Capture the cell that displays the provided text and extract its [x, y] central coordinate. 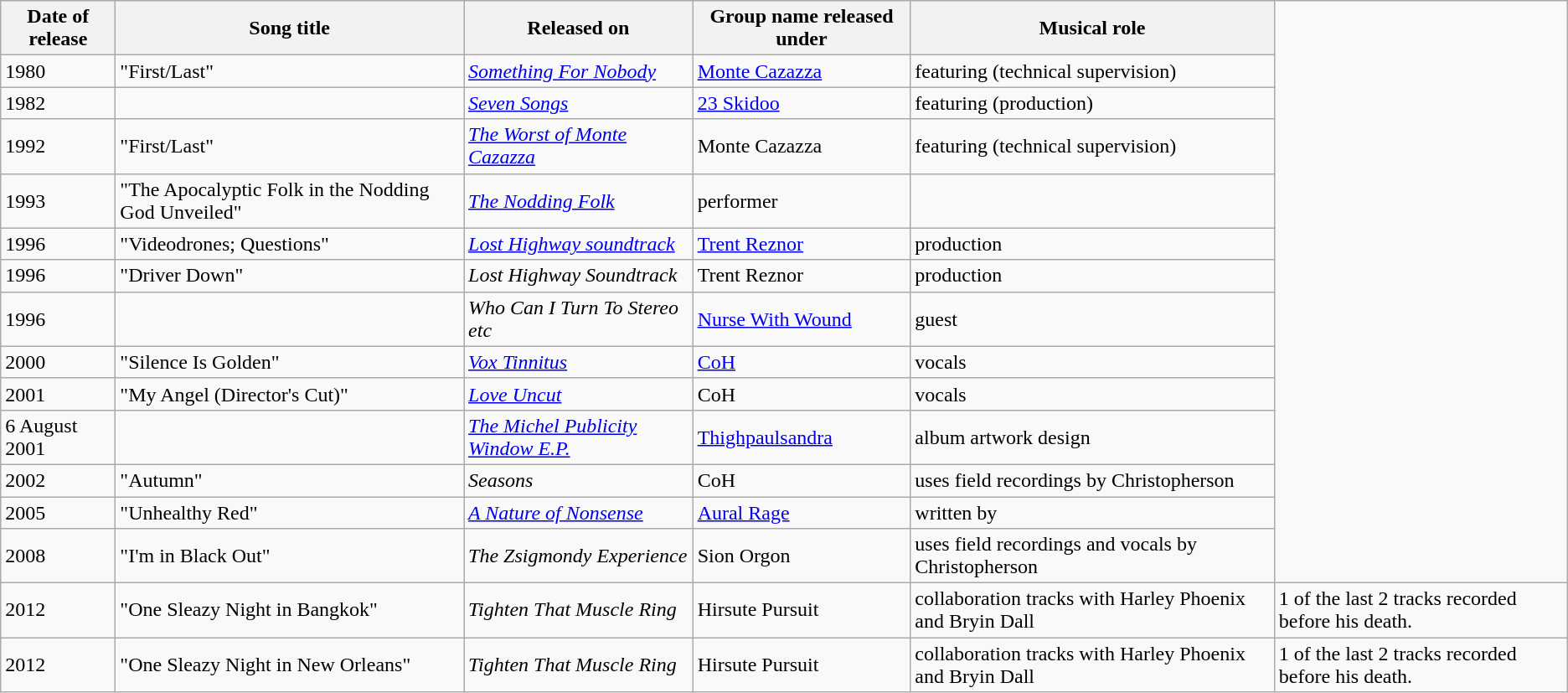
Seasons [579, 480]
6 August 2001 [59, 437]
Released on [579, 28]
"The Apocalyptic Folk in the Nodding God Unveiled" [290, 201]
written by [1092, 512]
2002 [59, 480]
Date of release [59, 28]
guest [1092, 318]
"Unhealthy Red" [290, 512]
1993 [59, 201]
The Michel Publicity Window E.P. [579, 437]
Nurse With Wound [802, 318]
2000 [59, 362]
2001 [59, 394]
Seven Songs [579, 103]
Love Uncut [579, 394]
The Worst of Monte Cazazza [579, 146]
"One Sleazy Night in Bangkok" [290, 610]
Musical role [1092, 28]
"Videodrones; Questions" [290, 244]
"My Angel (Director's Cut)" [290, 394]
Song title [290, 28]
Thighpaulsandra [802, 437]
"Driver Down" [290, 276]
The Nodding Folk [579, 201]
"Autumn" [290, 480]
1982 [59, 103]
album artwork design [1092, 437]
performer [802, 201]
The Zsigmondy Experience [579, 556]
1992 [59, 146]
Sion Orgon [802, 556]
23 Skidoo [802, 103]
1980 [59, 71]
2008 [59, 556]
Something For Nobody [579, 71]
Lost Highway soundtrack [579, 244]
"Silence Is Golden" [290, 362]
"I'm in Black Out" [290, 556]
Who Can I Turn To Stereo etc [579, 318]
Aural Rage [802, 512]
Lost Highway Soundtrack [579, 276]
featuring (production) [1092, 103]
uses field recordings and vocals by Christopherson [1092, 556]
uses field recordings by Christopherson [1092, 480]
2005 [59, 512]
Group name released under [802, 28]
"One Sleazy Night in New Orleans" [290, 665]
A Nature of Nonsense [579, 512]
Vox Tinnitus [579, 362]
